For the text-containing cell, return its midpoint in (X, Y) coordinate format. 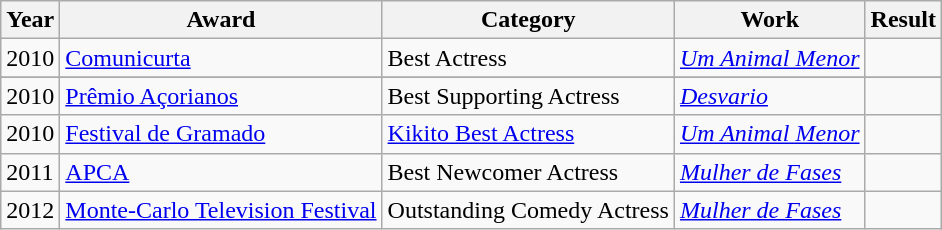
Comunicurta (221, 58)
Best Actress (528, 58)
Prêmio Açorianos (221, 96)
2012 (30, 210)
Monte-Carlo Television Festival (221, 210)
Year (30, 20)
Kikito Best Actress (528, 134)
Category (528, 20)
Award (221, 20)
2011 (30, 172)
Best Newcomer Actress (528, 172)
Outstanding Comedy Actress (528, 210)
APCA (221, 172)
Result (903, 20)
Desvario (770, 96)
Best Supporting Actress (528, 96)
Work (770, 20)
Festival de Gramado (221, 134)
